Output the (x, y) coordinate of the center of the cell containing the given text.  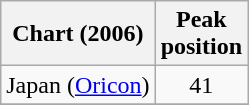
Peakposition (201, 34)
41 (201, 85)
Chart (2006) (78, 34)
Japan (Oricon) (78, 85)
